Locate the cell with the specified text and output its (x, y) center coordinate. 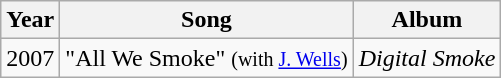
Year (30, 20)
Album (427, 20)
"All We Smoke" (with J. Wells) (206, 58)
Digital Smoke (427, 58)
Song (206, 20)
2007 (30, 58)
